Pinpoint the cell where the given text exists, returning its (X, Y) midpoint coordinate. 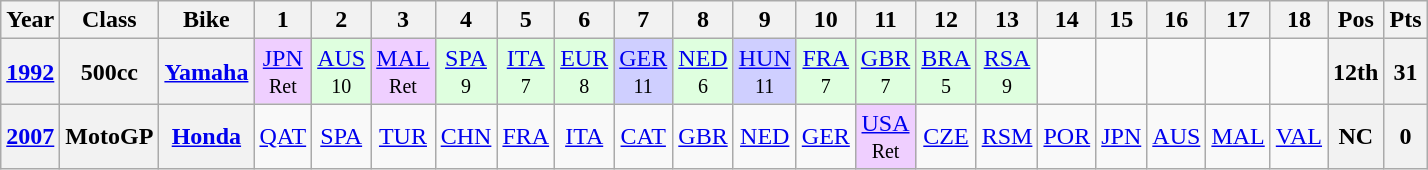
Year (30, 20)
BRA5 (946, 72)
AUS (1176, 136)
9 (764, 20)
NED (764, 136)
16 (1176, 20)
AUS10 (342, 72)
GER (826, 136)
CAT (644, 136)
EUR8 (584, 72)
14 (1067, 20)
11 (885, 20)
Bike (206, 20)
ITA (584, 136)
VAL (1298, 136)
MALRet (403, 72)
6 (584, 20)
12 (946, 20)
10 (826, 20)
MotoGP (110, 136)
QAT (283, 136)
Pts (1406, 20)
17 (1238, 20)
JPNRet (283, 72)
GER11 (644, 72)
NED6 (703, 72)
12th (1356, 72)
RSM (1007, 136)
Pos (1356, 20)
4 (466, 20)
HUN11 (764, 72)
Class (110, 20)
2007 (30, 136)
CZE (946, 136)
ITA7 (526, 72)
POR (1067, 136)
GBR (703, 136)
Honda (206, 136)
2 (342, 20)
SPA9 (466, 72)
18 (1298, 20)
15 (1122, 20)
RSA9 (1007, 72)
Yamaha (206, 72)
TUR (403, 136)
31 (1406, 72)
SPA (342, 136)
5 (526, 20)
7 (644, 20)
0 (1406, 136)
8 (703, 20)
GBR7 (885, 72)
JPN (1122, 136)
1 (283, 20)
3 (403, 20)
NC (1356, 136)
CHN (466, 136)
1992 (30, 72)
USARet (885, 136)
13 (1007, 20)
MAL (1238, 136)
500cc (110, 72)
FRA7 (826, 72)
FRA (526, 136)
